Pinpoint the cell where the given text exists, returning its (X, Y) midpoint coordinate. 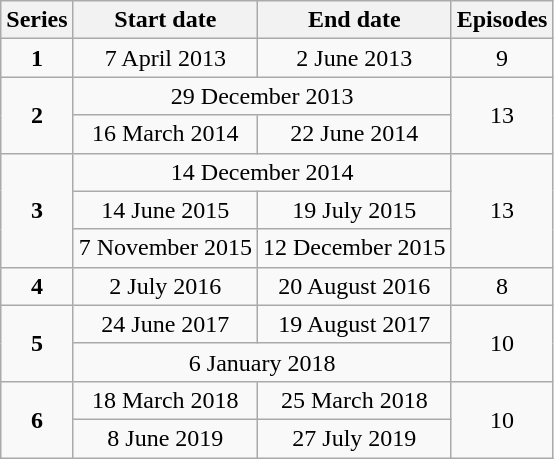
25 March 2018 (354, 400)
20 August 2016 (354, 286)
7 April 2013 (165, 58)
14 December 2014 (262, 172)
2 (37, 115)
6 (37, 419)
Series (37, 20)
14 June 2015 (165, 210)
8 (502, 286)
16 March 2014 (165, 134)
2 June 2013 (354, 58)
8 June 2019 (165, 438)
Episodes (502, 20)
12 December 2015 (354, 248)
29 December 2013 (262, 96)
18 March 2018 (165, 400)
7 November 2015 (165, 248)
9 (502, 58)
24 June 2017 (165, 324)
19 August 2017 (354, 324)
5 (37, 343)
6 January 2018 (262, 362)
2 July 2016 (165, 286)
19 July 2015 (354, 210)
4 (37, 286)
Start date (165, 20)
27 July 2019 (354, 438)
3 (37, 210)
End date (354, 20)
22 June 2014 (354, 134)
1 (37, 58)
